Pinpoint the cell where the given text exists, returning its [X, Y] midpoint coordinate. 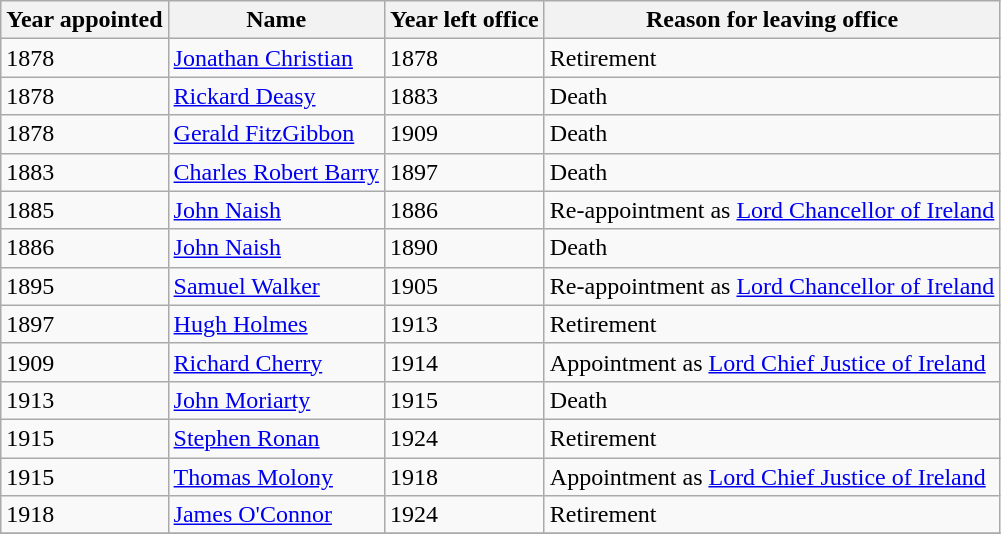
Name [276, 20]
Year appointed [84, 20]
Stephen Ronan [276, 438]
Hugh Holmes [276, 324]
Thomas Molony [276, 477]
James O'Connor [276, 515]
Year left office [464, 20]
John Moriarty [276, 400]
Jonathan Christian [276, 58]
Samuel Walker [276, 286]
1914 [464, 362]
Gerald FitzGibbon [276, 134]
1905 [464, 286]
Charles Robert Barry [276, 172]
1895 [84, 286]
Rickard Deasy [276, 96]
1885 [84, 210]
Richard Cherry [276, 362]
1890 [464, 248]
Reason for leaving office [772, 20]
